Return (X, Y) of the center of cell containing provided text 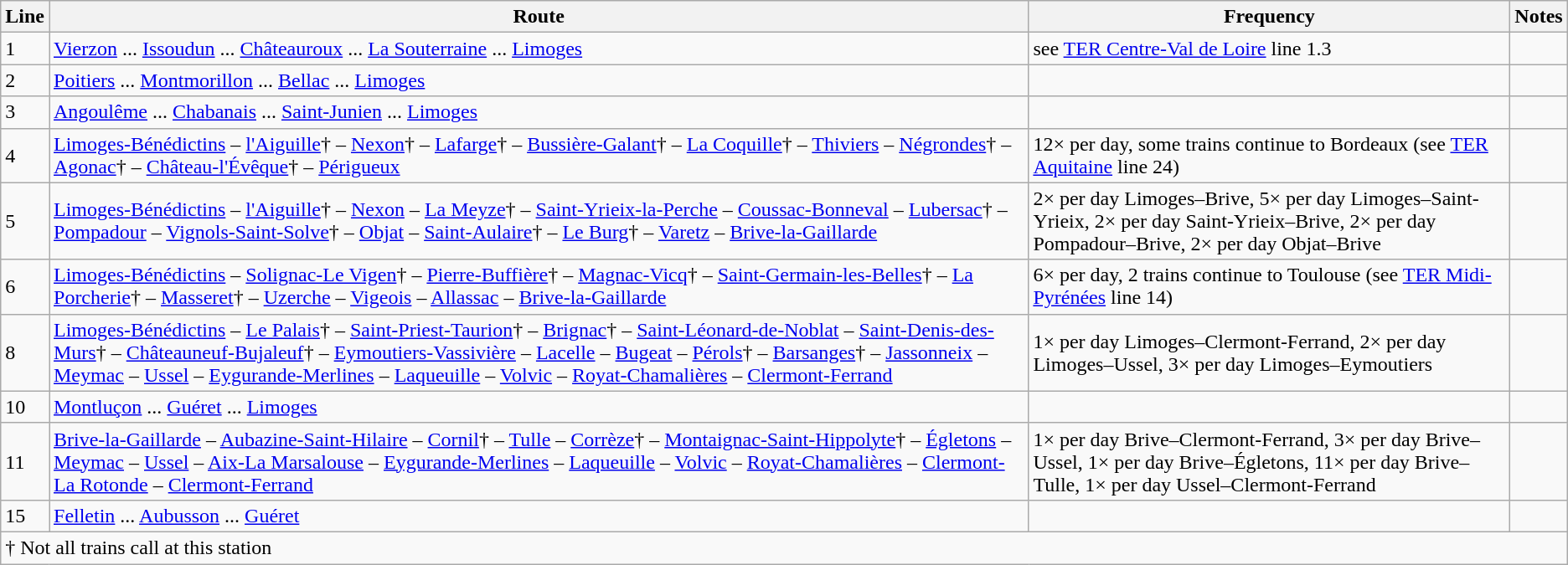
† Not all trains call at this station (784, 547)
6 (25, 286)
4 (25, 156)
12× per day, some trains continue to Bordeaux (see TER Aquitaine line 24) (1270, 156)
Route (538, 17)
Angoulême ... Chabanais ... Saint-Junien ... Limoges (538, 112)
Line (25, 17)
15 (25, 516)
1× per day Limoges–Clermont-Ferrand, 2× per day Limoges–Ussel, 3× per day Limoges–Eymoutiers (1270, 352)
Felletin ... Aubusson ... Guéret (538, 516)
1× per day Brive–Clermont-Ferrand, 3× per day Brive–Ussel, 1× per day Brive–Égletons, 11× per day Brive–Tulle, 1× per day Ussel–Clermont-Ferrand (1270, 461)
6× per day, 2 trains continue to Toulouse (see TER Midi-Pyrénées line 14) (1270, 286)
1 (25, 49)
Notes (1539, 17)
10 (25, 407)
2 (25, 80)
11 (25, 461)
8 (25, 352)
5 (25, 221)
see TER Centre-Val de Loire line 1.3 (1270, 49)
Montluçon ... Guéret ... Limoges (538, 407)
3 (25, 112)
2× per day Limoges–Brive, 5× per day Limoges–Saint-Yrieix, 2× per day Saint-Yrieix–Brive, 2× per day Pompadour–Brive, 2× per day Objat–Brive (1270, 221)
Vierzon ... Issoudun ... Châteauroux ... La Souterraine ... Limoges (538, 49)
Frequency (1270, 17)
Poitiers ... Montmorillon ... Bellac ... Limoges (538, 80)
